Detect which cell encompasses the target text, then output its [x, y] center coordinate. 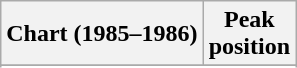
Peakposition [249, 34]
Chart (1985–1986) [102, 34]
